Capture the cell that displays the provided text and extract its (X, Y) central coordinate. 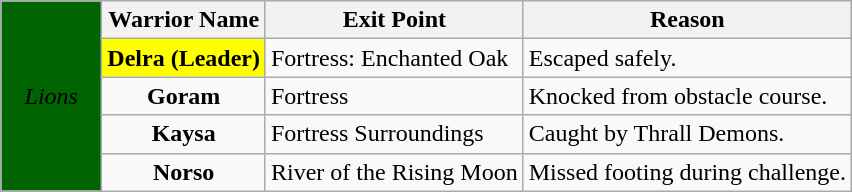
Reason (687, 20)
Fortress (394, 96)
Exit Point (394, 20)
Escaped safely. (687, 58)
Knocked from obstacle course. (687, 96)
Fortress Surroundings (394, 134)
Warrior Name (184, 20)
Caught by Thrall Demons. (687, 134)
Delra (Leader) (184, 58)
Lions (52, 96)
Goram (184, 96)
Fortress: Enchanted Oak (394, 58)
River of the Rising Moon (394, 172)
Norso (184, 172)
Kaysa (184, 134)
Missed footing during challenge. (687, 172)
